Scan for the cell matching the given text and deliver its (X, Y) coordinate at center. 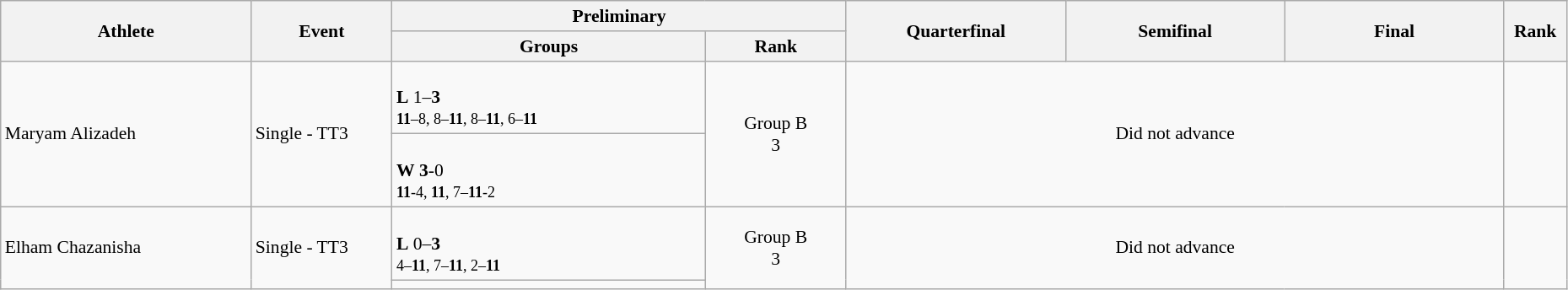
Semifinal (1175, 30)
L 0–3 4–11, 7–11, 2–11 (548, 244)
Groups (548, 46)
Athlete (127, 30)
Preliminary (619, 16)
Maryam Alizadeh (127, 133)
Event (322, 30)
L 1–311–8, 8–11, 8–11, 6–11 (548, 98)
Quarterfinal (956, 30)
W 3-011-4, 11, 7–11-2 (548, 170)
Final (1394, 30)
Elham Chazanisha (127, 248)
